Extract the (X, Y) coordinate from the center of the cell holding the provided text.  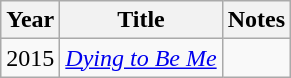
Notes (256, 20)
Dying to Be Me (141, 58)
Year (30, 20)
2015 (30, 58)
Title (141, 20)
